Pinpoint the cell where the given text exists, returning its (X, Y) midpoint coordinate. 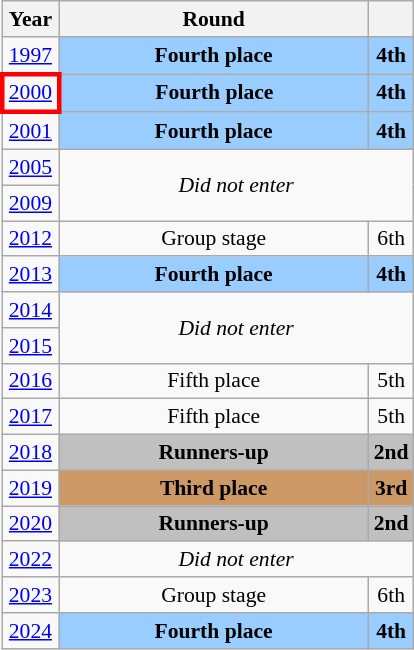
2019 (30, 488)
2017 (30, 417)
2020 (30, 524)
2000 (30, 94)
2014 (30, 310)
2005 (30, 168)
Third place (214, 488)
2022 (30, 560)
2009 (30, 203)
2023 (30, 595)
2001 (30, 132)
2013 (30, 275)
Round (214, 19)
3rd (392, 488)
2016 (30, 381)
1997 (30, 56)
2018 (30, 453)
2015 (30, 346)
2012 (30, 239)
Year (30, 19)
2024 (30, 631)
